Provide the (x, y) coordinate of the cell's center where the given text is located.  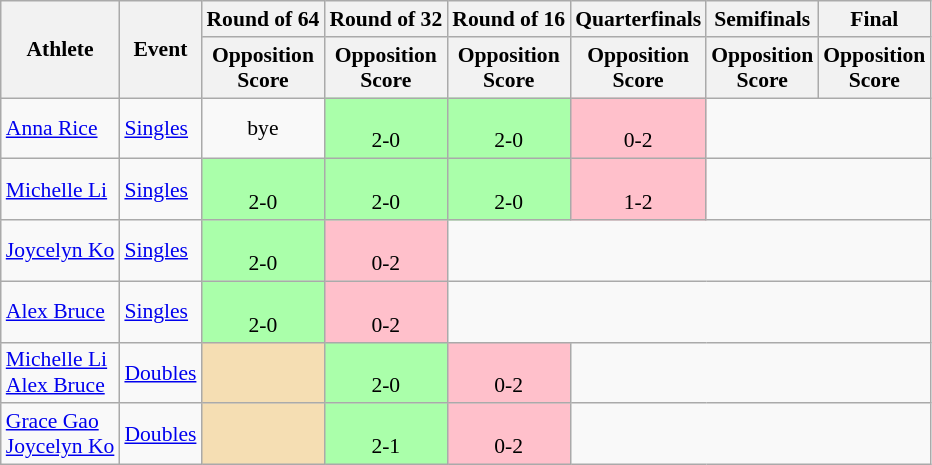
Grace Gao Joycelyn Ko (60, 434)
Quarterfinals (638, 19)
Round of 32 (386, 19)
Event (160, 50)
1-2 (638, 190)
Round of 16 (508, 19)
Final (874, 19)
Alex Bruce (60, 312)
Round of 64 (262, 19)
2-1 (386, 434)
Michelle Li Alex Bruce (60, 372)
bye (262, 128)
Athlete (60, 50)
Joycelyn Ko (60, 250)
Semifinals (762, 19)
Michelle Li (60, 190)
Anna Rice (60, 128)
